Return [x, y] of the center of cell containing provided text 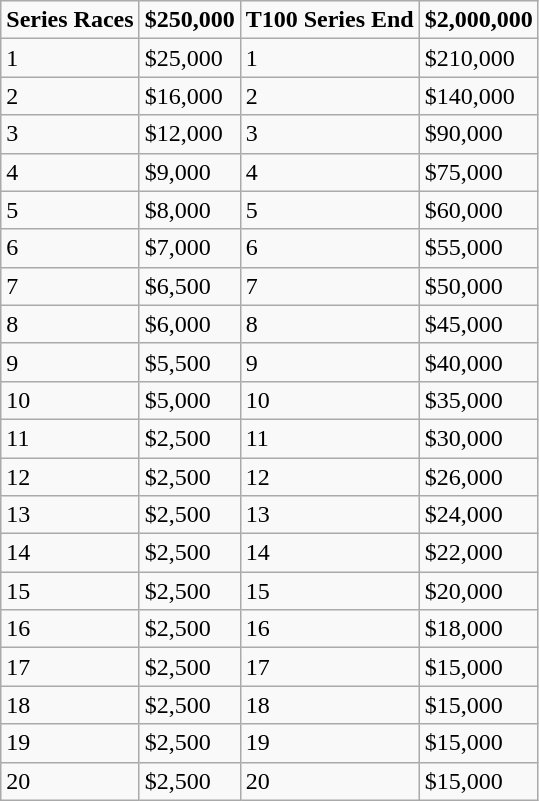
$8,000 [190, 210]
$22,000 [478, 553]
$140,000 [478, 96]
$210,000 [478, 58]
$5,000 [190, 400]
$50,000 [478, 286]
$35,000 [478, 400]
$12,000 [190, 134]
$40,000 [478, 362]
$5,500 [190, 362]
$9,000 [190, 172]
$18,000 [478, 629]
$25,000 [190, 58]
$6,500 [190, 286]
$26,000 [478, 477]
$7,000 [190, 248]
$250,000 [190, 20]
$24,000 [478, 515]
$45,000 [478, 324]
$6,000 [190, 324]
T100 Series End [330, 20]
$75,000 [478, 172]
$90,000 [478, 134]
$20,000 [478, 591]
$55,000 [478, 248]
$30,000 [478, 438]
Series Races [70, 20]
$2,000,000 [478, 20]
$60,000 [478, 210]
$16,000 [190, 96]
